For the text-containing cell, return its midpoint in [X, Y] coordinate format. 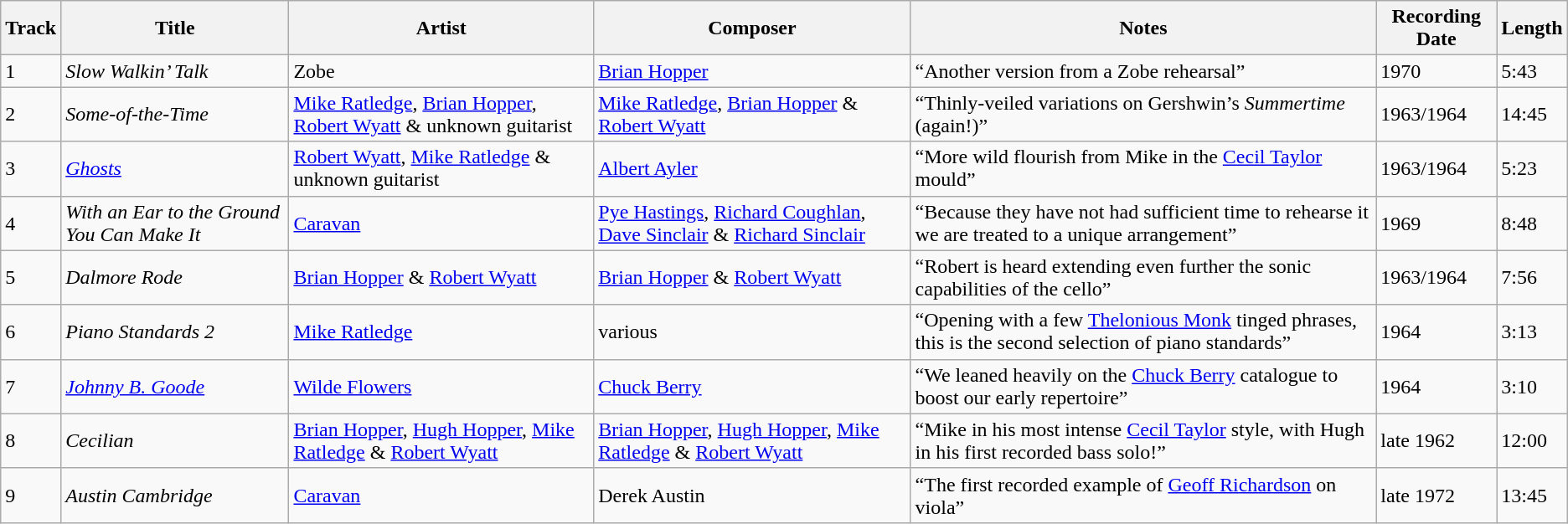
Recording Date [1436, 28]
Artist [441, 28]
Johnny B. Goode [175, 387]
8:48 [1532, 223]
Chuck Berry [752, 387]
3 [31, 169]
late 1962 [1436, 440]
Derek Austin [752, 496]
“Thinly-veiled variations on Gershwin’s Summertime (again!)” [1143, 114]
“Another version from a Zobe rehearsal” [1143, 71]
“The first recorded example of Geoff Richardson on viola” [1143, 496]
Zobe [441, 71]
Title [175, 28]
“We leaned heavily on the Chuck Berry catalogue to boost our early repertoire” [1143, 387]
Track [31, 28]
Piano Standards 2 [175, 331]
6 [31, 331]
5:43 [1532, 71]
Mike Ratledge, Brian Hopper, Robert Wyatt & unknown guitarist [441, 114]
Mike Ratledge, Brian Hopper & Robert Wyatt [752, 114]
Albert Ayler [752, 169]
Austin Cambridge [175, 496]
1969 [1436, 223]
Composer [752, 28]
late 1972 [1436, 496]
1970 [1436, 71]
8 [31, 440]
“Because they have not had sufficient time to rehearse it we are treated to a unique arrangement” [1143, 223]
“Opening with a few Thelonious Monk tinged phrases, this is the second selection of piano standards” [1143, 331]
12:00 [1532, 440]
Mike Ratledge [441, 331]
3:13 [1532, 331]
3:10 [1532, 387]
9 [31, 496]
7 [31, 387]
7:56 [1532, 278]
Cecilian [175, 440]
Brian Hopper [752, 71]
1 [31, 71]
Dalmore Rode [175, 278]
5 [31, 278]
Ghosts [175, 169]
“Mike in his most intense Cecil Taylor style, with Hugh in his first recorded bass solo!” [1143, 440]
“Robert is heard extending even further the sonic capabilities of the cello” [1143, 278]
Robert Wyatt, Mike Ratledge & unknown guitarist [441, 169]
13:45 [1532, 496]
Slow Walkin’ Talk [175, 71]
Length [1532, 28]
Notes [1143, 28]
With an Ear to the Ground You Can Make It [175, 223]
14:45 [1532, 114]
4 [31, 223]
2 [31, 114]
5:23 [1532, 169]
various [752, 331]
“More wild flourish from Mike in the Cecil Taylor mould” [1143, 169]
Pye Hastings, Richard Coughlan, Dave Sinclair & Richard Sinclair [752, 223]
Some-of-the-Time [175, 114]
Wilde Flowers [441, 387]
